Detect which cell encompasses the target text, then output its [X, Y] center coordinate. 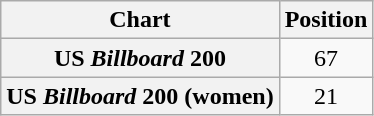
US Billboard 200 (women) [140, 96]
US Billboard 200 [140, 58]
Position [326, 20]
Chart [140, 20]
21 [326, 96]
67 [326, 58]
